Return the (x, y) coordinate for the center point of the cell that contains the specified text.  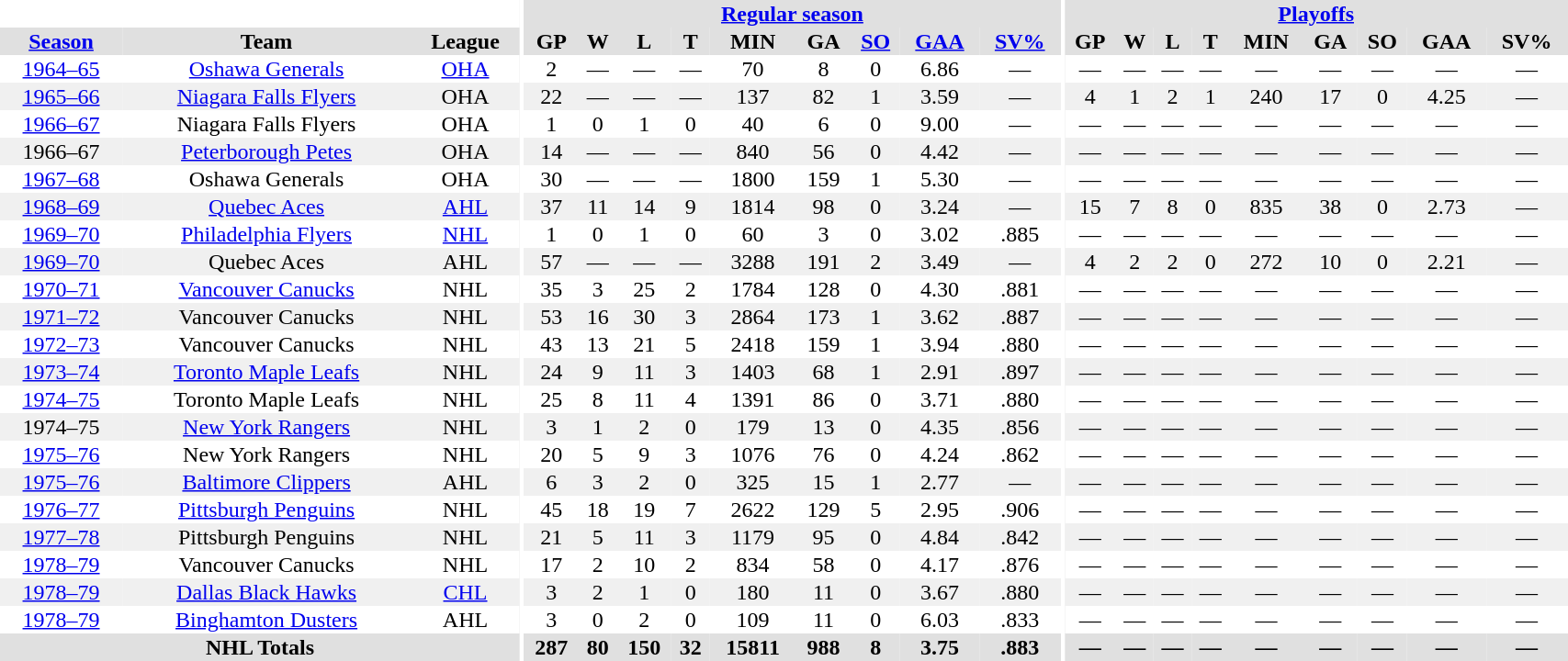
1973–74 (61, 372)
35 (551, 289)
4.25 (1447, 96)
1965–66 (61, 96)
179 (752, 427)
988 (824, 647)
4.24 (940, 454)
.862 (1020, 454)
137 (752, 96)
287 (551, 647)
Season (61, 41)
Team (266, 41)
1968–69 (61, 207)
40 (752, 124)
109 (752, 620)
191 (824, 262)
CHL (465, 592)
325 (752, 482)
82 (824, 96)
1977–78 (61, 537)
Dallas Black Hawks (266, 592)
60 (752, 234)
1976–77 (61, 510)
3.71 (940, 399)
6.86 (940, 69)
9.00 (940, 124)
45 (551, 510)
150 (644, 647)
68 (824, 372)
1967–68 (61, 179)
1971–72 (61, 317)
1179 (752, 537)
1800 (752, 179)
38 (1330, 207)
1972–73 (61, 344)
.856 (1020, 427)
129 (824, 510)
Binghamton Dusters (266, 620)
173 (824, 317)
4.42 (940, 151)
58 (824, 565)
3.62 (940, 317)
Playoffs (1315, 14)
2622 (752, 510)
1814 (752, 207)
League (465, 41)
Philadelphia Flyers (266, 234)
.897 (1020, 372)
2.95 (940, 510)
240 (1266, 96)
272 (1266, 262)
.842 (1020, 537)
Peterborough Petes (266, 151)
3.49 (940, 262)
834 (752, 565)
.876 (1020, 565)
3.24 (940, 207)
70 (752, 69)
1403 (752, 372)
3.02 (940, 234)
57 (551, 262)
3.75 (940, 647)
180 (752, 592)
53 (551, 317)
80 (597, 647)
2418 (752, 344)
4.30 (940, 289)
1076 (752, 454)
128 (824, 289)
.833 (1020, 620)
2864 (752, 317)
98 (824, 207)
2.21 (1447, 262)
1391 (752, 399)
.881 (1020, 289)
24 (551, 372)
.883 (1020, 647)
5.30 (940, 179)
2.77 (940, 482)
20 (551, 454)
15811 (752, 647)
19 (644, 510)
16 (597, 317)
Regular season (792, 14)
840 (752, 151)
86 (824, 399)
56 (824, 151)
NHL Totals (260, 647)
1970–71 (61, 289)
3.94 (940, 344)
76 (824, 454)
43 (551, 344)
3288 (752, 262)
1964–65 (61, 69)
Baltimore Clippers (266, 482)
3.67 (940, 592)
1784 (752, 289)
.887 (1020, 317)
22 (551, 96)
2.91 (940, 372)
835 (1266, 207)
.906 (1020, 510)
4.35 (940, 427)
4.17 (940, 565)
2.73 (1447, 207)
3.59 (940, 96)
18 (597, 510)
95 (824, 537)
37 (551, 207)
6.03 (940, 620)
32 (691, 647)
.885 (1020, 234)
4.84 (940, 537)
